From the cell containing the given text, extract its center point as [X, Y] coordinate. 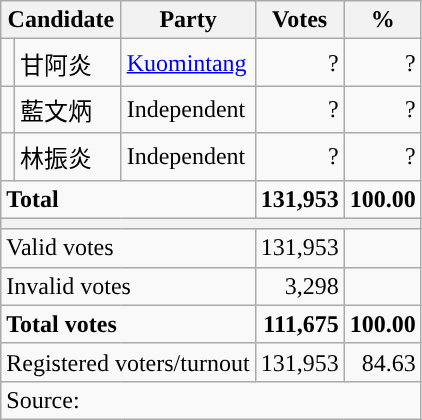
% [382, 20]
林振炎 [68, 156]
Invalid votes [128, 286]
Valid votes [128, 248]
藍文炳 [68, 110]
Source: [211, 400]
Kuomintang [188, 62]
Registered voters/turnout [128, 362]
84.63 [382, 362]
3,298 [300, 286]
Total votes [128, 324]
Total [128, 199]
111,675 [300, 324]
甘阿炎 [68, 62]
Votes [300, 20]
Party [188, 20]
Candidate [61, 20]
